Return (x, y) of the center of cell containing provided text 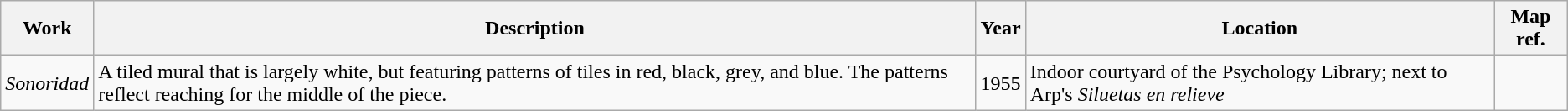
Work (47, 29)
Location (1260, 29)
1955 (1000, 82)
Map ref. (1531, 29)
Sonoridad (47, 82)
Indoor courtyard of the Psychology Library; next to Arp's Siluetas en relieve (1260, 82)
Description (534, 29)
Year (1000, 29)
